Return (X, Y) of the center of cell containing provided text 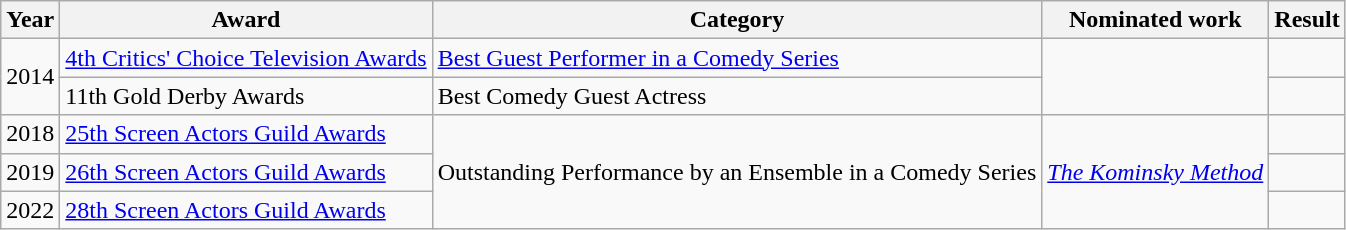
Nominated work (1156, 20)
Award (246, 20)
Outstanding Performance by an Ensemble in a Comedy Series (737, 172)
26th Screen Actors Guild Awards (246, 172)
2022 (30, 210)
28th Screen Actors Guild Awards (246, 210)
11th Gold Derby Awards (246, 96)
Year (30, 20)
Category (737, 20)
Best Comedy Guest Actress (737, 96)
2019 (30, 172)
2014 (30, 77)
25th Screen Actors Guild Awards (246, 134)
The Kominsky Method (1156, 172)
Result (1307, 20)
Best Guest Performer in a Comedy Series (737, 58)
2018 (30, 134)
4th Critics' Choice Television Awards (246, 58)
